For the text-containing cell, return its midpoint in (x, y) coordinate format. 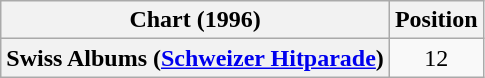
Chart (1996) (196, 20)
Swiss Albums (Schweizer Hitparade) (196, 58)
Position (436, 20)
12 (436, 58)
